Output the [x, y] coordinate of the center of the cell containing the given text.  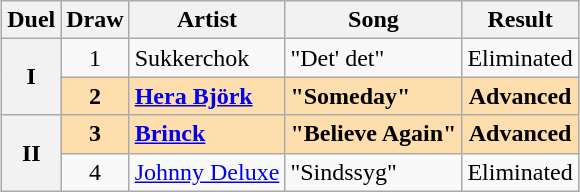
Hera Björk [207, 96]
Johnny Deluxe [207, 172]
2 [95, 96]
"Sindssyg" [374, 172]
Brinck [207, 134]
I [32, 77]
"Det' det" [374, 58]
Song [374, 20]
II [32, 153]
4 [95, 172]
"Someday" [374, 96]
Result [520, 20]
Artist [207, 20]
Duel [32, 20]
1 [95, 58]
3 [95, 134]
Sukkerchok [207, 58]
"Believe Again" [374, 134]
Draw [95, 20]
